Find where the given text appears and provide that cell's center as (X, Y) coordinate. 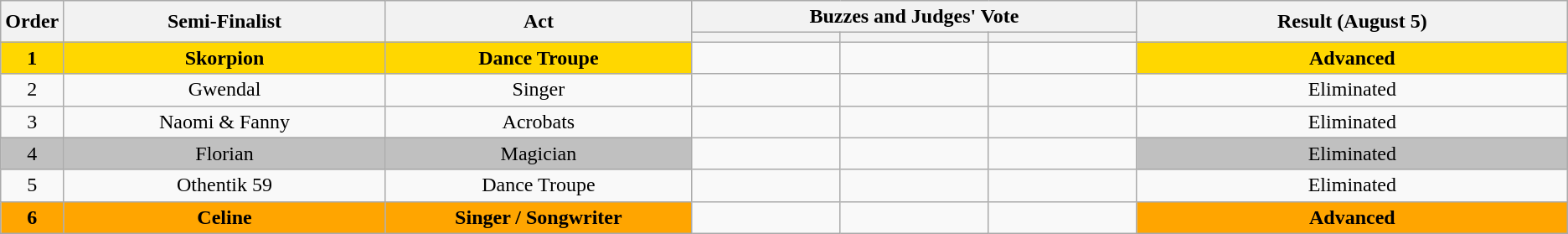
Acrobats (538, 122)
Skorpion (224, 58)
Singer (538, 90)
Result (August 5) (1352, 22)
5 (32, 185)
Buzzes and Judges' Vote (915, 17)
Magician (538, 153)
3 (32, 122)
Singer / Songwriter (538, 217)
Othentik 59 (224, 185)
Florian (224, 153)
Gwendal (224, 90)
Semi-Finalist (224, 22)
Celine (224, 217)
Order (32, 22)
Naomi & Fanny (224, 122)
Act (538, 22)
1 (32, 58)
2 (32, 90)
4 (32, 153)
6 (32, 217)
